Determine the (x, y) coordinate at the center of the cell enclosing the given text.  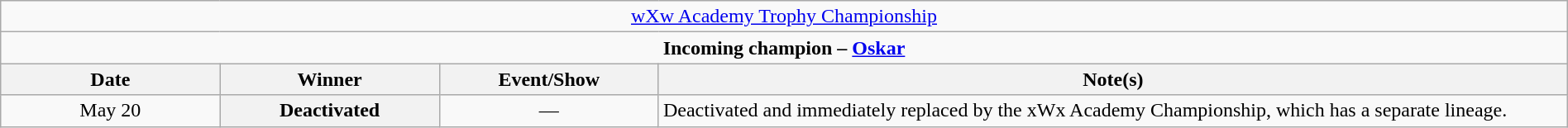
Note(s) (1113, 79)
wXw Academy Trophy Championship (784, 17)
— (549, 111)
Deactivated and immediately replaced by the xWx Academy Championship, which has a separate lineage. (1113, 111)
Event/Show (549, 79)
Deactivated (329, 111)
Date (111, 79)
Incoming champion – Oskar (784, 48)
Winner (329, 79)
May 20 (111, 111)
